Return the (x, y) coordinate for the center point of the cell that contains the specified text.  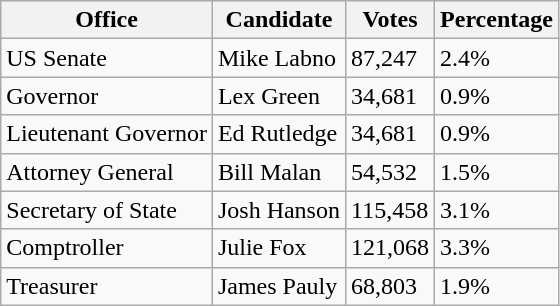
Percentage (497, 20)
Secretary of State (107, 210)
68,803 (390, 286)
Votes (390, 20)
Ed Rutledge (278, 134)
Candidate (278, 20)
Treasurer (107, 286)
121,068 (390, 248)
Governor (107, 96)
James Pauly (278, 286)
1.5% (497, 172)
3.1% (497, 210)
Julie Fox (278, 248)
Bill Malan (278, 172)
87,247 (390, 58)
Office (107, 20)
Comptroller (107, 248)
Mike Labno (278, 58)
1.9% (497, 286)
Attorney General (107, 172)
2.4% (497, 58)
115,458 (390, 210)
US Senate (107, 58)
3.3% (497, 248)
Josh Hanson (278, 210)
Lex Green (278, 96)
54,532 (390, 172)
Lieutenant Governor (107, 134)
